From the cell containing the given text, extract its center point as (X, Y) coordinate. 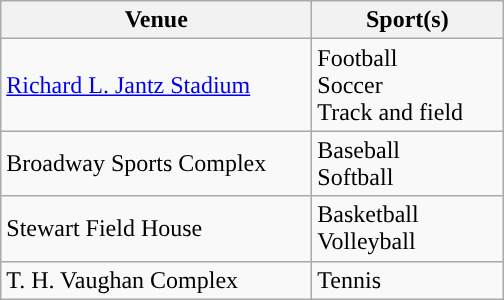
Football Soccer Track and field (408, 85)
Venue (156, 20)
Baseball Softball (408, 164)
T. H. Vaughan Complex (156, 280)
Tennis (408, 280)
Stewart Field House (156, 228)
Broadway Sports Complex (156, 164)
Sport(s) (408, 20)
Richard L. Jantz Stadium (156, 85)
Basketball Volleyball (408, 228)
